Determine the [x, y] coordinate at the center of the cell enclosing the given text.  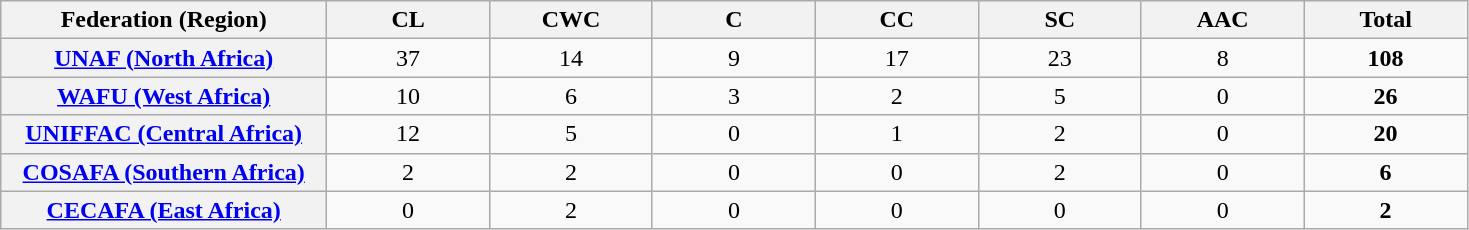
UNAF (North Africa) [164, 58]
9 [734, 58]
10 [408, 96]
14 [572, 58]
Federation (Region) [164, 20]
CC [896, 20]
8 [1222, 58]
26 [1386, 96]
CL [408, 20]
UNIFFAC (Central Africa) [164, 134]
20 [1386, 134]
WAFU (West Africa) [164, 96]
Total [1386, 20]
CWC [572, 20]
23 [1060, 58]
C [734, 20]
COSAFA (Southern Africa) [164, 172]
108 [1386, 58]
3 [734, 96]
12 [408, 134]
AAC [1222, 20]
1 [896, 134]
SC [1060, 20]
17 [896, 58]
CECAFA (East Africa) [164, 210]
37 [408, 58]
